For the text-containing cell, return its midpoint in [X, Y] coordinate format. 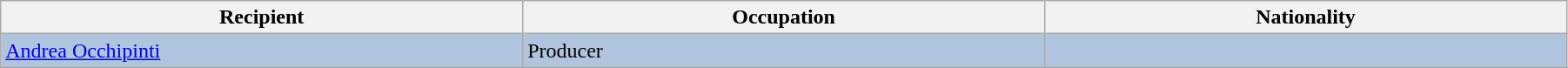
Recipient [262, 17]
Nationality [1306, 17]
Andrea Occhipinti [262, 51]
Producer [784, 51]
Occupation [784, 17]
